Extract the [x, y] coordinate from the center of the cell holding the provided text.  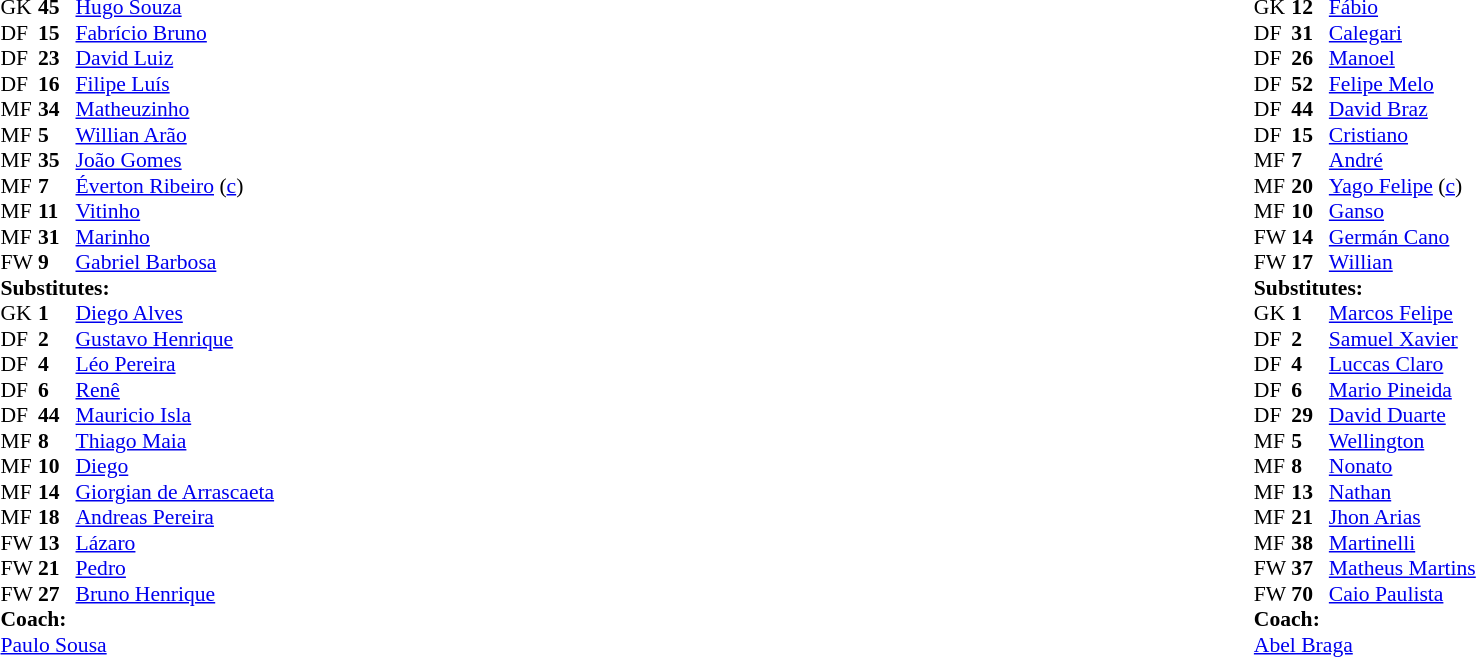
70 [1310, 594]
Calegari [1402, 33]
26 [1310, 59]
Germán Cano [1402, 237]
Yago Felipe (c) [1402, 186]
Giorgian de Arrascaeta [176, 492]
34 [57, 109]
23 [57, 59]
Marcos Felipe [1402, 313]
Ganso [1402, 211]
Diego Alves [176, 313]
Wellington [1402, 441]
Mauricio Isla [176, 415]
Cristiano [1402, 135]
Lázaro [176, 543]
29 [1310, 415]
Mario Pineida [1402, 390]
Léo Pereira [176, 365]
11 [57, 211]
Martinelli [1402, 543]
Felipe Melo [1402, 84]
17 [1310, 263]
Gabriel Barbosa [176, 263]
Bruno Henrique [176, 594]
David Duarte [1402, 415]
9 [57, 263]
Luccas Claro [1402, 365]
Matheus Martins [1402, 569]
Gustavo Henrique [176, 339]
Vitinho [176, 211]
Samuel Xavier [1402, 339]
Andreas Pereira [176, 517]
João Gomes [176, 161]
Fabrício Bruno [176, 33]
Nathan [1402, 492]
David Luiz [176, 59]
18 [57, 517]
37 [1310, 569]
André [1402, 161]
35 [57, 161]
52 [1310, 84]
Filipe Luís [176, 84]
16 [57, 84]
Willian Arão [176, 135]
Matheuzinho [176, 109]
Nonato [1402, 467]
Jhon Arias [1402, 517]
38 [1310, 543]
Renê [176, 390]
Caio Paulista [1402, 594]
David Braz [1402, 109]
Marinho [176, 237]
20 [1310, 186]
27 [57, 594]
Thiago Maia [176, 441]
Manoel [1402, 59]
Diego [176, 467]
Éverton Ribeiro (c) [176, 186]
Willian [1402, 263]
Pedro [176, 569]
